Determine the (X, Y) coordinate at the center of the cell enclosing the given text.  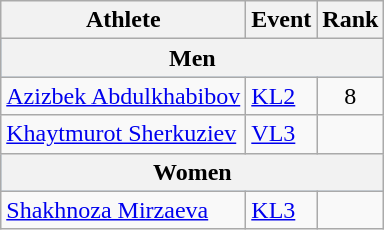
Event (282, 20)
Shakhnoza Mirzaeva (124, 210)
Azizbek Abdulkhabibov (124, 96)
Khaytmurot Sherkuziev (124, 134)
Men (192, 58)
KL3 (282, 210)
Rank (350, 20)
KL2 (282, 96)
8 (350, 96)
Athlete (124, 20)
VL3 (282, 134)
Women (192, 172)
